Scan for the cell matching the given text and deliver its [X, Y] coordinate at center. 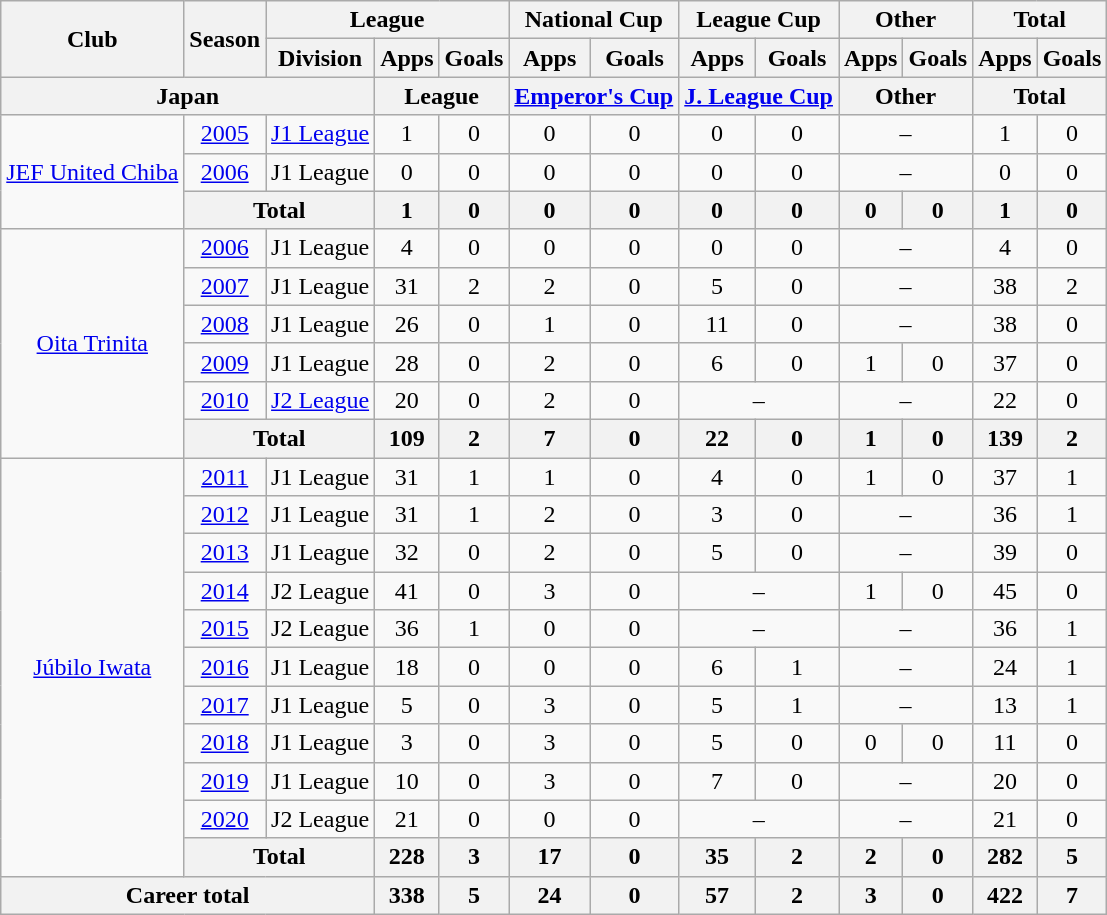
Emperor's Cup [594, 96]
2012 [225, 515]
10 [407, 781]
2011 [225, 477]
National Cup [594, 20]
2007 [225, 286]
Júbilo Iwata [92, 668]
32 [407, 553]
2017 [225, 705]
57 [718, 895]
35 [718, 857]
45 [1005, 591]
Career total [188, 895]
28 [407, 362]
2015 [225, 629]
422 [1005, 895]
26 [407, 324]
Season [225, 39]
18 [407, 667]
2016 [225, 667]
109 [407, 438]
Japan [188, 96]
139 [1005, 438]
39 [1005, 553]
Club [92, 39]
13 [1005, 705]
2019 [225, 781]
JEF United Chiba [92, 172]
228 [407, 857]
338 [407, 895]
2020 [225, 819]
2018 [225, 743]
2010 [225, 400]
282 [1005, 857]
2008 [225, 324]
17 [550, 857]
2013 [225, 553]
2005 [225, 134]
Division [320, 58]
League Cup [759, 20]
2014 [225, 591]
2009 [225, 362]
Oita Trinita [92, 343]
41 [407, 591]
J. League Cup [759, 96]
